Pinpoint the cell where the given text exists, returning its (x, y) midpoint coordinate. 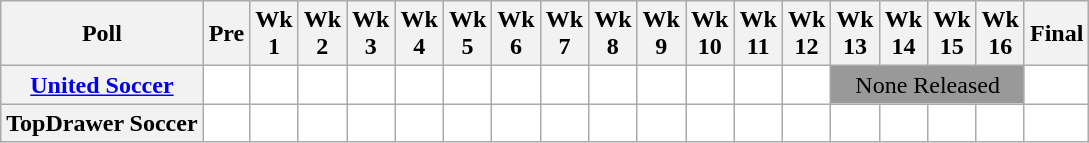
Wk10 (710, 34)
Wk15 (952, 34)
Wk2 (322, 34)
Wk8 (613, 34)
Wk6 (516, 34)
Wk3 (371, 34)
Wk4 (419, 34)
TopDrawer Soccer (102, 123)
Wk13 (855, 34)
None Released (928, 85)
Final (1056, 34)
Poll (102, 34)
Wk16 (1000, 34)
Wk9 (661, 34)
Wk1 (274, 34)
Wk5 (467, 34)
Wk7 (564, 34)
United Soccer (102, 85)
Wk11 (758, 34)
Pre (226, 34)
Wk12 (806, 34)
Wk14 (903, 34)
